Search for the cell housing the specified text and yield its (X, Y) center coordinate. 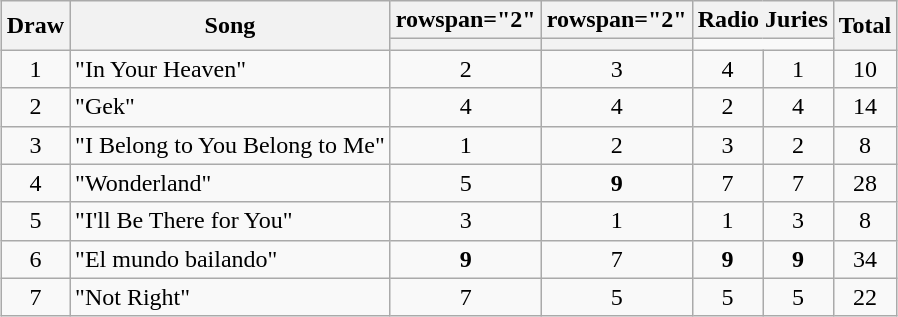
Radio Juries (762, 20)
14 (865, 107)
"Gek" (230, 107)
"Wonderland" (230, 183)
Draw (35, 26)
"I'll Be There for You" (230, 221)
28 (865, 183)
"In Your Heaven" (230, 69)
34 (865, 259)
6 (35, 259)
Song (230, 26)
22 (865, 297)
"I Belong to You Belong to Me" (230, 145)
Total (865, 26)
"El mundo bailando" (230, 259)
"Not Right" (230, 297)
10 (865, 69)
